Search for the cell housing the specified text and yield its [x, y] center coordinate. 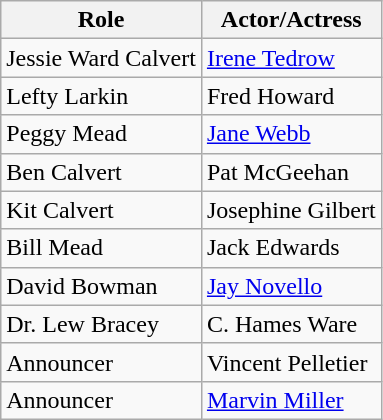
Jessie Ward Calvert [102, 58]
Dr. Lew Bracey [102, 324]
Vincent Pelletier [291, 362]
Lefty Larkin [102, 96]
Bill Mead [102, 248]
Actor/Actress [291, 20]
Peggy Mead [102, 134]
Kit Calvert [102, 210]
Jane Webb [291, 134]
Irene Tedrow [291, 58]
Jack Edwards [291, 248]
Marvin Miller [291, 400]
Role [102, 20]
Pat McGeehan [291, 172]
Jay Novello [291, 286]
C. Hames Ware [291, 324]
Fred Howard [291, 96]
David Bowman [102, 286]
Josephine Gilbert [291, 210]
Ben Calvert [102, 172]
